Locate the cell with the specified text and output its (X, Y) center coordinate. 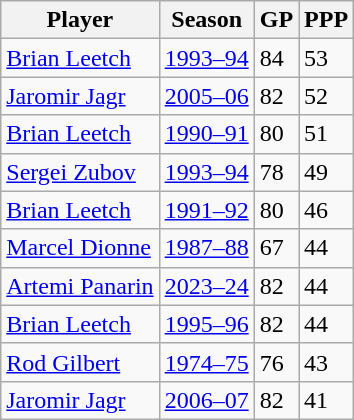
Rod Gilbert (80, 362)
46 (326, 210)
52 (326, 96)
76 (276, 362)
51 (326, 134)
1990–91 (206, 134)
2005–06 (206, 96)
67 (276, 248)
41 (326, 400)
2006–07 (206, 400)
Player (80, 20)
GP (276, 20)
Sergei Zubov (80, 172)
Marcel Dionne (80, 248)
43 (326, 362)
1991–92 (206, 210)
49 (326, 172)
78 (276, 172)
Season (206, 20)
2023–24 (206, 286)
PPP (326, 20)
1987–88 (206, 248)
53 (326, 58)
Artemi Panarin (80, 286)
1974–75 (206, 362)
84 (276, 58)
1995–96 (206, 324)
